Find where the given text appears and provide that cell's center as [X, Y] coordinate. 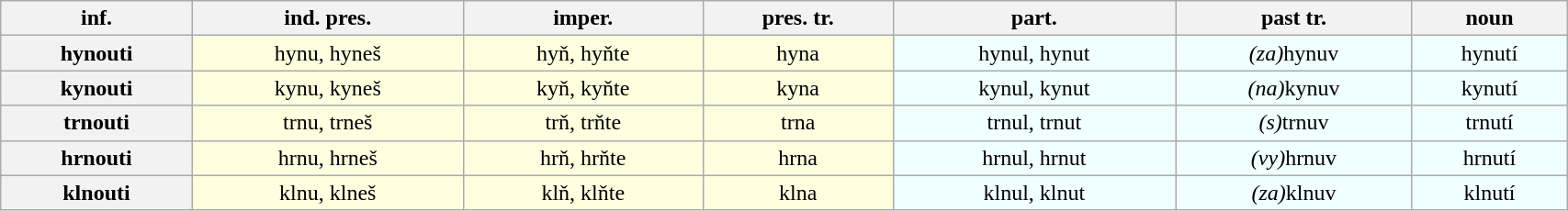
trnu, trneš [327, 123]
hynouti [96, 53]
ind. pres. [327, 18]
trna [797, 123]
(na)kynuv [1294, 88]
hrna [797, 158]
hynul, hynut [1034, 53]
trň, trňte [582, 123]
trnutí [1489, 123]
hrnu, hrneš [327, 158]
kynouti [96, 88]
klnu, klneš [327, 193]
pres. tr. [797, 18]
trnouti [96, 123]
klnul, klnut [1034, 193]
kynutí [1489, 88]
inf. [96, 18]
klna [797, 193]
hrnouti [96, 158]
hrnul, hrnut [1034, 158]
hrň, hrňte [582, 158]
klň, klňte [582, 193]
(za)klnuv [1294, 193]
trnul, trnut [1034, 123]
part. [1034, 18]
noun [1489, 18]
kynu, kyneš [327, 88]
hrnutí [1489, 158]
imper. [582, 18]
(vy)hrnuv [1294, 158]
hyň, hyňte [582, 53]
kyna [797, 88]
kynul, kynut [1034, 88]
(za)hynuv [1294, 53]
hyna [797, 53]
hynu, hyneš [327, 53]
klnutí [1489, 193]
hynutí [1489, 53]
kyň, kyňte [582, 88]
(s)trnuv [1294, 123]
klnouti [96, 193]
past tr. [1294, 18]
